Search for the cell housing the specified text and yield its [x, y] center coordinate. 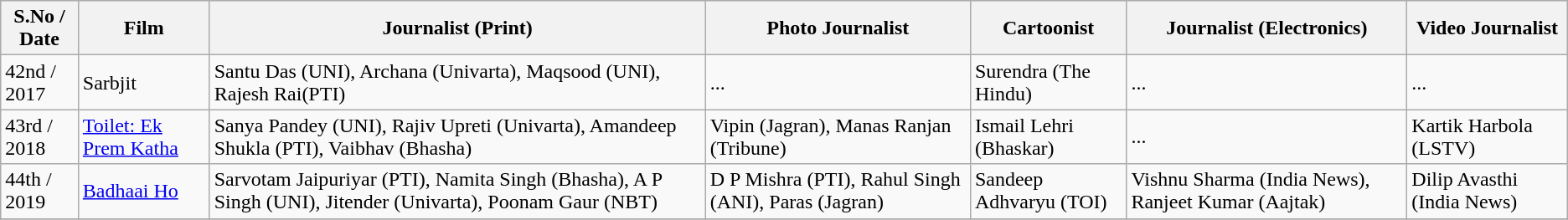
Sarbjit [144, 82]
Sarvotam Jaipuriyar (PTI), Namita Singh (Bhasha), A P Singh (UNI), Jitender (Univarta), Poonam Gaur (NBT) [457, 191]
Santu Das (UNI), Archana (Univarta), Maqsood (UNI), Rajesh Rai(PTI) [457, 82]
Cartoonist [1048, 28]
S.No / Date [40, 28]
D P Mishra (PTI), Rahul Singh (ANI), Paras (Jagran) [838, 191]
Toilet: Ek Prem Katha [144, 137]
Kartik Harbola (LSTV) [1488, 137]
Video Journalist [1488, 28]
Vipin (Jagran), Manas Ranjan (Tribune) [838, 137]
Sandeep Adhvaryu (TOI) [1048, 191]
Film [144, 28]
Journalist (Print) [457, 28]
Ismail Lehri (Bhaskar) [1048, 137]
Vishnu Sharma (India News), Ranjeet Kumar (Aajtak) [1266, 191]
Photo Journalist [838, 28]
Dilip Avasthi (India News) [1488, 191]
Badhaai Ho [144, 191]
43rd / 2018 [40, 137]
Sanya Pandey (UNI), Rajiv Upreti (Univarta), Amandeep Shukla (PTI), Vaibhav (Bhasha) [457, 137]
Surendra (The Hindu) [1048, 82]
Journalist (Electronics) [1266, 28]
42nd / 2017 [40, 82]
44th / 2019 [40, 191]
